Locate the cell with the specified text and output its (x, y) center coordinate. 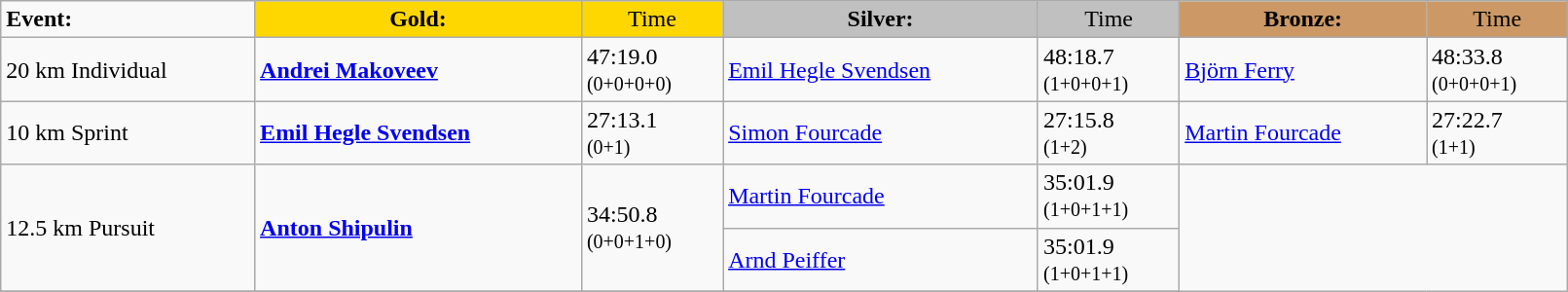
Anton Shipulin (419, 228)
10 km Sprint (128, 132)
20 km Individual (128, 70)
27:15.8(1+2) (1108, 132)
Simon Fourcade (881, 132)
48:33.8(0+0+0+1) (1497, 70)
Björn Ferry (1303, 70)
48:18.7(1+0+0+1) (1108, 70)
27:13.1(0+1) (652, 132)
Arnd Peiffer (881, 259)
Gold: (419, 19)
Bronze: (1303, 19)
Silver: (881, 19)
12.5 km Pursuit (128, 228)
Andrei Makoveev (419, 70)
27:22.7(1+1) (1497, 132)
Event: (128, 19)
34:50.8(0+0+1+0) (652, 228)
47:19.0(0+0+0+0) (652, 70)
